Locate the cell with the specified text and output its (X, Y) center coordinate. 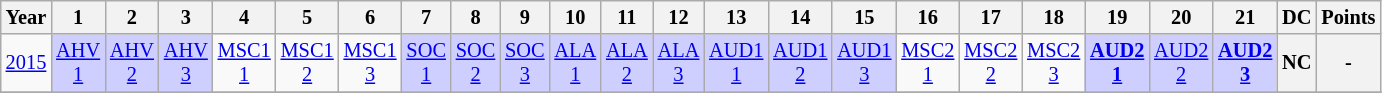
18 (1054, 17)
4 (244, 17)
3 (186, 17)
ALA1 (575, 63)
SOC2 (476, 63)
ALA3 (679, 63)
MSC23 (1054, 63)
AUD12 (800, 63)
NC (1296, 63)
AUD13 (864, 63)
AUD11 (736, 63)
Year (26, 17)
10 (575, 17)
9 (524, 17)
2 (132, 17)
- (1348, 63)
Points (1348, 17)
14 (800, 17)
AHV1 (78, 63)
16 (928, 17)
15 (864, 17)
SOC1 (426, 63)
MSC11 (244, 63)
12 (679, 17)
8 (476, 17)
DC (1296, 17)
6 (370, 17)
AUD21 (1117, 63)
AHV3 (186, 63)
1 (78, 17)
13 (736, 17)
SOC3 (524, 63)
AUD22 (1181, 63)
7 (426, 17)
MSC13 (370, 63)
17 (990, 17)
AUD23 (1245, 63)
11 (627, 17)
MSC12 (308, 63)
20 (1181, 17)
MSC22 (990, 63)
19 (1117, 17)
AHV2 (132, 63)
2015 (26, 63)
5 (308, 17)
ALA2 (627, 63)
MSC21 (928, 63)
21 (1245, 17)
